Locate the cell with the specified text and output its (X, Y) center coordinate. 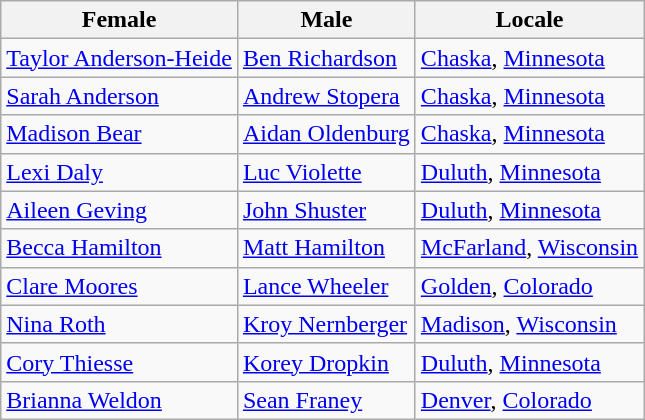
Becca Hamilton (120, 248)
Andrew Stopera (326, 96)
Lance Wheeler (326, 286)
Aileen Geving (120, 210)
Brianna Weldon (120, 400)
Clare Moores (120, 286)
John Shuster (326, 210)
Cory Thiesse (120, 362)
Female (120, 20)
Taylor Anderson-Heide (120, 58)
Matt Hamilton (326, 248)
Ben Richardson (326, 58)
Sean Franey (326, 400)
Male (326, 20)
Madison, Wisconsin (529, 324)
Sarah Anderson (120, 96)
Locale (529, 20)
Nina Roth (120, 324)
Aidan Oldenburg (326, 134)
Lexi Daly (120, 172)
Golden, Colorado (529, 286)
Madison Bear (120, 134)
McFarland, Wisconsin (529, 248)
Korey Dropkin (326, 362)
Kroy Nernberger (326, 324)
Denver, Colorado (529, 400)
Luc Violette (326, 172)
